Capture the cell that displays the provided text and extract its [X, Y] central coordinate. 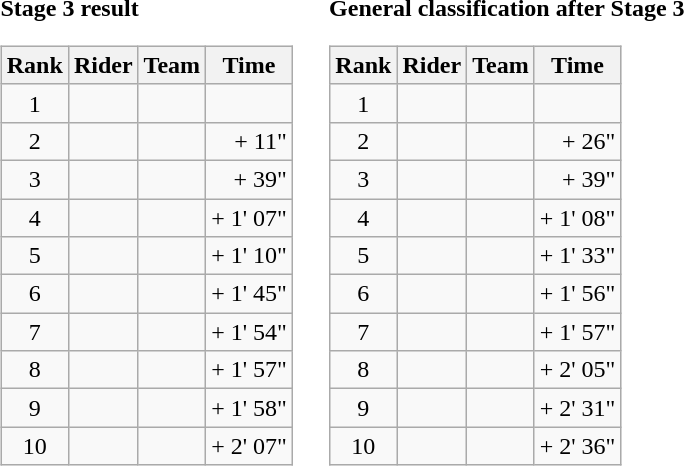
+ 1' 10" [250, 256]
+ 1' 56" [578, 294]
+ 1' 08" [578, 217]
+ 2' 05" [578, 370]
+ 11" [250, 141]
+ 1' 33" [578, 256]
+ 1' 58" [250, 408]
+ 2' 07" [250, 446]
+ 26" [578, 141]
+ 2' 36" [578, 446]
+ 1' 54" [250, 332]
+ 1' 45" [250, 294]
+ 2' 31" [578, 408]
+ 1' 07" [250, 217]
